Return (x, y) of the center of cell containing provided text 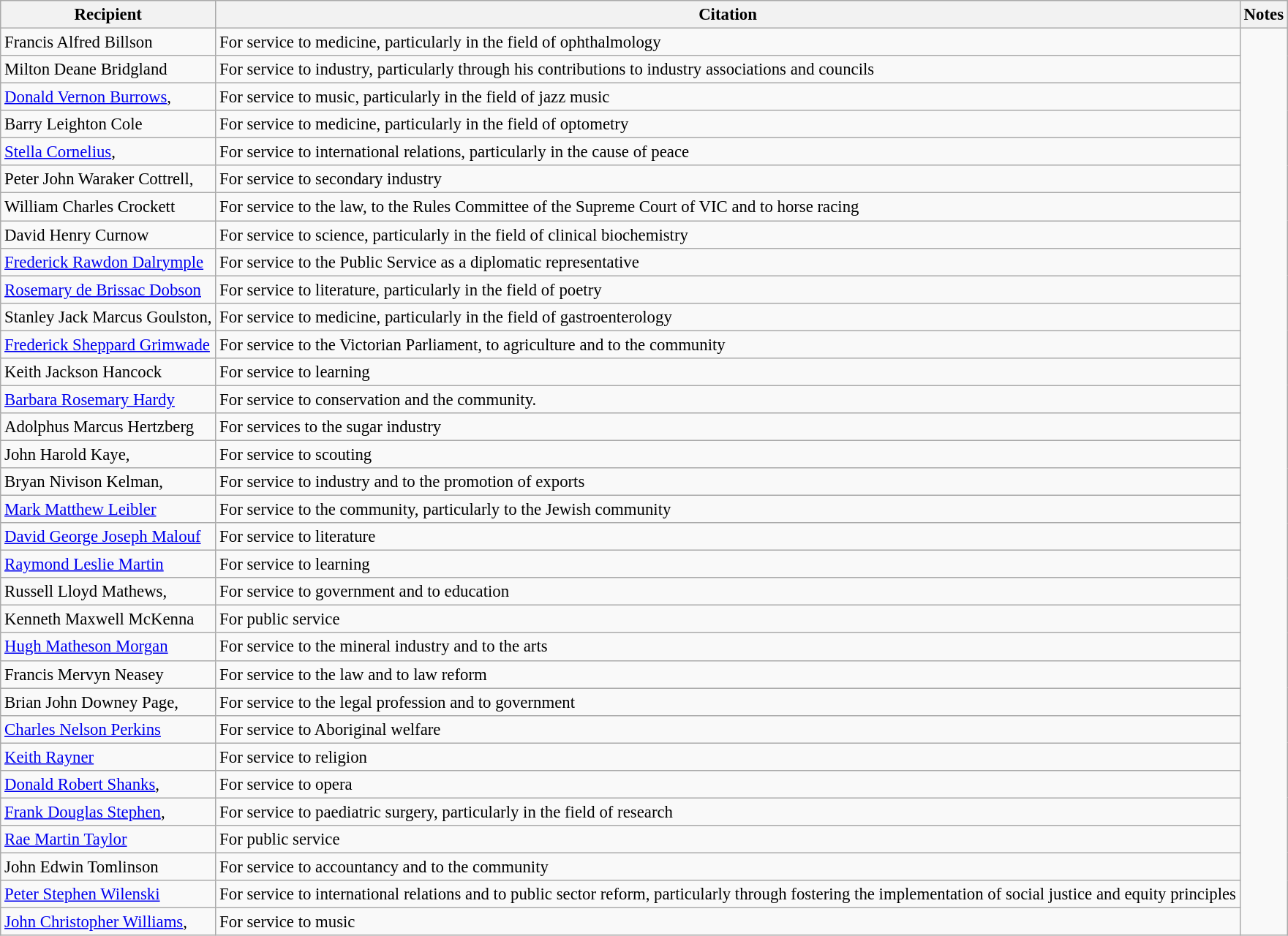
Stanley Jack Marcus Goulston, (108, 317)
For service to secondary industry (728, 179)
John Edwin Tomlinson (108, 867)
Francis Mervyn Neasey (108, 674)
Keith Jackson Hancock (108, 372)
Peter Stephen Wilenski (108, 894)
Kenneth Maxwell McKenna (108, 619)
For service to science, particularly in the field of clinical biochemistry (728, 235)
For service to the community, particularly to the Jewish community (728, 510)
Frederick Rawdon Dalrymple (108, 262)
Stella Cornelius, (108, 152)
Notes (1264, 15)
Mark Matthew Leibler (108, 510)
For service to Aboriginal welfare (728, 729)
Francis Alfred Billson (108, 42)
For service to music, particularly in the field of jazz music (728, 97)
Adolphus Marcus Hertzberg (108, 427)
For service to religion (728, 757)
For service to international relations, particularly in the cause of peace (728, 152)
David Henry Curnow (108, 235)
For service to opera (728, 785)
Russell Lloyd Mathews, (108, 592)
For service to medicine, particularly in the field of gastroenterology (728, 317)
For service to government and to education (728, 592)
Rosemary de Brissac Dobson (108, 290)
For service to industry, particularly through his contributions to industry associations and councils (728, 69)
Recipient (108, 15)
For service to medicine, particularly in the field of optometry (728, 124)
For service to literature (728, 537)
For service to the law, to the Rules Committee of the Supreme Court of VIC and to horse racing (728, 207)
For service to paediatric surgery, particularly in the field of research (728, 812)
For service to the Public Service as a diplomatic representative (728, 262)
For service to industry and to the promotion of exports (728, 482)
Citation (728, 15)
For service to the legal profession and to government (728, 702)
For services to the sugar industry (728, 427)
Rae Martin Taylor (108, 839)
David George Joseph Malouf (108, 537)
For service to literature, particularly in the field of poetry (728, 290)
For service to accountancy and to the community (728, 867)
For service to music (728, 922)
For service to the law and to law reform (728, 674)
Brian John Downey Page, (108, 702)
John Harold Kaye, (108, 454)
For service to the mineral industry and to the arts (728, 647)
Donald Robert Shanks, (108, 785)
For service to medicine, particularly in the field of ophthalmology (728, 42)
Frederick Sheppard Grimwade (108, 344)
Barbara Rosemary Hardy (108, 399)
Hugh Matheson Morgan (108, 647)
Frank Douglas Stephen, (108, 812)
Donald Vernon Burrows, (108, 97)
Peter John Waraker Cottrell, (108, 179)
For service to the Victorian Parliament, to agriculture and to the community (728, 344)
William Charles Crockett (108, 207)
For service to scouting (728, 454)
Barry Leighton Cole (108, 124)
John Christopher Williams, (108, 922)
For service to conservation and the community. (728, 399)
Charles Nelson Perkins (108, 729)
Keith Rayner (108, 757)
Milton Deane Bridgland (108, 69)
Raymond Leslie Martin (108, 565)
Bryan Nivison Kelman, (108, 482)
